Detect which cell encompasses the target text, then output its (x, y) center coordinate. 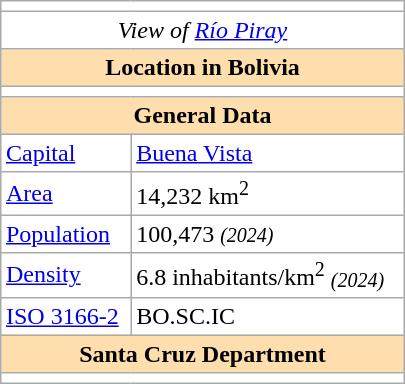
Buena Vista (268, 153)
6.8 inhabitants/km2 (2024) (268, 275)
100,473 (2024) (268, 235)
Population (66, 235)
Area (66, 194)
General Data (203, 116)
ISO 3166-2 (66, 316)
Capital (66, 153)
Santa Cruz Department (203, 354)
View of Río Piray (203, 30)
Location in Bolivia (203, 68)
BO.SC.IC (268, 316)
Density (66, 275)
14,232 km2 (268, 194)
